Scan for the cell matching the given text and deliver its [X, Y] coordinate at center. 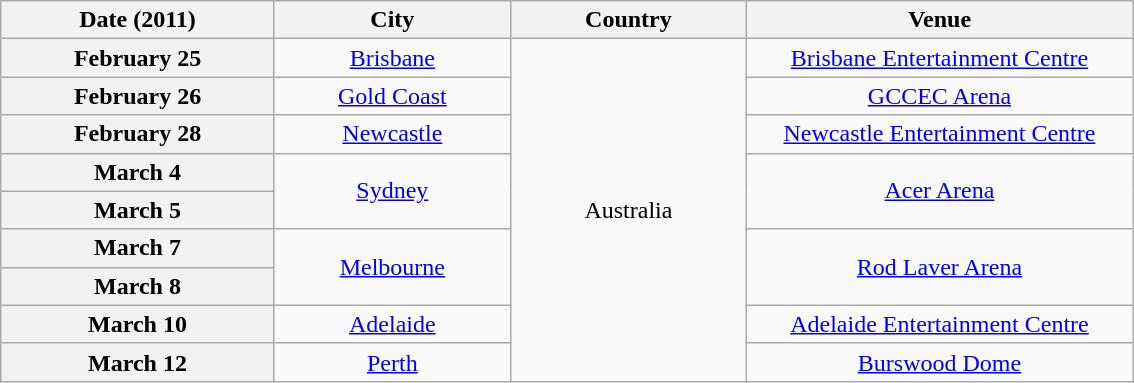
Newcastle [392, 134]
March 5 [138, 210]
Sydney [392, 191]
GCCEC Arena [939, 96]
Gold Coast [392, 96]
Perth [392, 362]
February 25 [138, 58]
Acer Arena [939, 191]
Newcastle Entertainment Centre [939, 134]
February 26 [138, 96]
March 10 [138, 324]
Venue [939, 20]
March 8 [138, 286]
Adelaide Entertainment Centre [939, 324]
Brisbane Entertainment Centre [939, 58]
Rod Laver Arena [939, 267]
March 4 [138, 172]
Australia [628, 210]
Date (2011) [138, 20]
City [392, 20]
Melbourne [392, 267]
February 28 [138, 134]
March 12 [138, 362]
Adelaide [392, 324]
Country [628, 20]
March 7 [138, 248]
Brisbane [392, 58]
Burswood Dome [939, 362]
